Capture the cell that displays the provided text and extract its [X, Y] central coordinate. 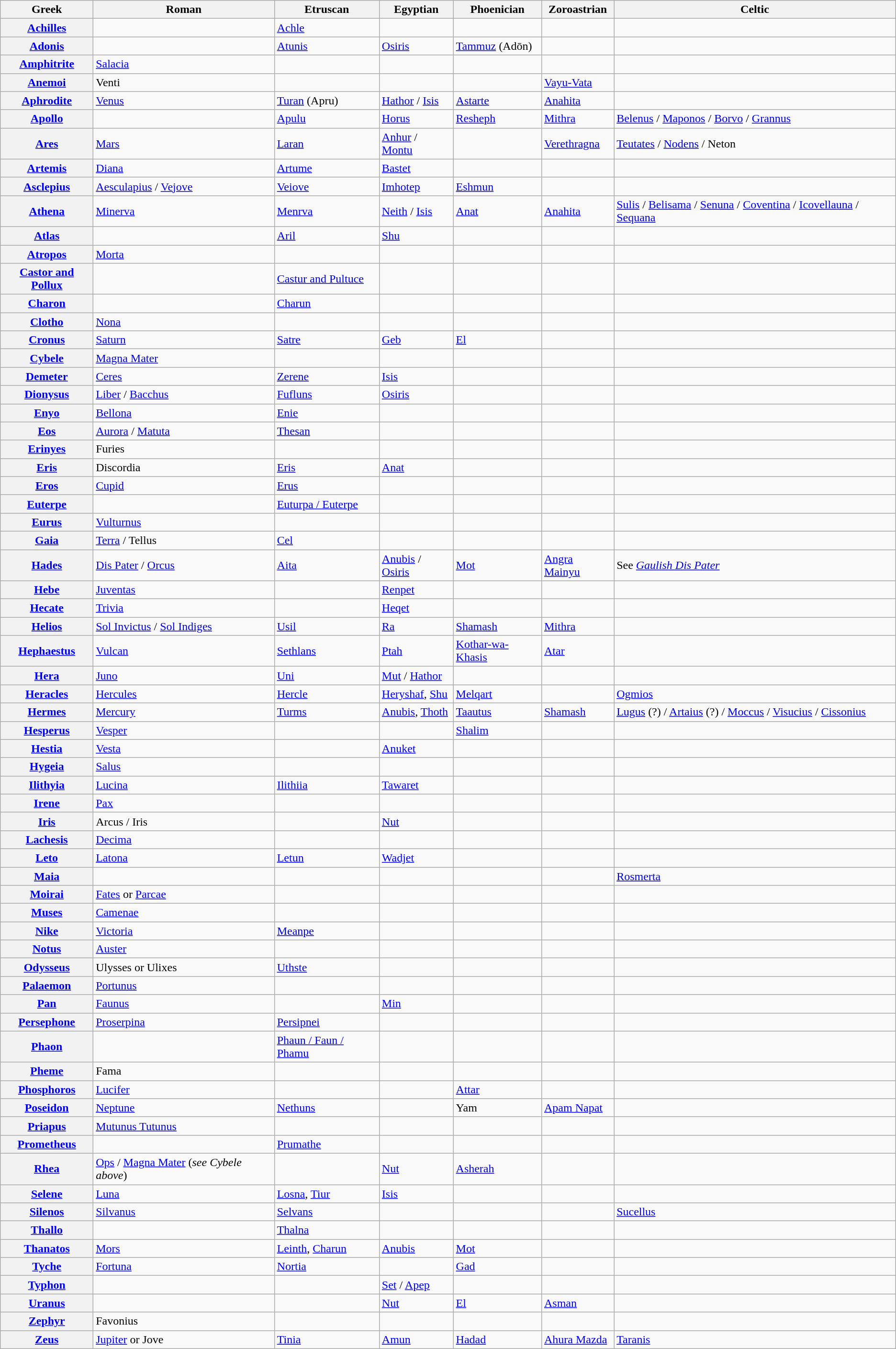
Venti [184, 82]
Astarte [497, 101]
Achilles [47, 28]
Anubis, Thoth [416, 712]
Apam Napat [577, 1108]
Hecate [47, 608]
Cybele [47, 358]
Zerene [326, 376]
Belenus / Maponos / Borvo / Grannus [755, 119]
Selvans [326, 1212]
Lugus (?) / Artaius (?) / Moccus / Visucius / Cissonius [755, 712]
Arcus / Iris [184, 821]
Proserpina [184, 1022]
Angra Mainyu [577, 565]
Aesculapius / Vejove [184, 186]
Artume [326, 168]
Fortuna [184, 1267]
Iris [47, 821]
Nethuns [326, 1108]
Jupiter or Jove [184, 1339]
Favonius [184, 1321]
Meanpe [326, 931]
Leto [47, 858]
Rosmerta [755, 876]
Shalim [497, 730]
Atar [577, 651]
Hercules [184, 694]
Anubis [416, 1248]
Usil [326, 626]
Sol Invictus / Sol Indiges [184, 626]
Silvanus [184, 1212]
Ilithiia [326, 785]
Salacia [184, 64]
Faunus [184, 1004]
Uranus [47, 1303]
Tammuz (Adōn) [497, 46]
Ptah [416, 651]
Fates or Parcae [184, 895]
Amphitrite [47, 64]
Taautus [497, 712]
Pan [47, 1004]
Asherah [497, 1168]
Heqet [416, 608]
Horus [416, 119]
Wadjet [416, 858]
Fufluns [326, 395]
Aphrodite [47, 101]
Ilithyia [47, 785]
Heryshaf, Shu [416, 694]
Nike [47, 931]
Heracles [47, 694]
Mutunus Tutunus [184, 1126]
Eos [47, 431]
Dis Pater / Orcus [184, 565]
Thesan [326, 431]
Hestia [47, 748]
Tinia [326, 1339]
Latona [184, 858]
Egyptian [416, 10]
Ops / Magna Mater (see Cybele above) [184, 1168]
Minerva [184, 211]
Etruscan [326, 10]
Veiove [326, 186]
Enie [326, 413]
Ulysses or Ulixes [184, 967]
Zoroastrian [577, 10]
Aita [326, 565]
Camenae [184, 913]
Mut / Hathor [416, 676]
Artemis [47, 168]
Priapus [47, 1126]
Trivia [184, 608]
Hebe [47, 590]
Mars [184, 144]
Victoria [184, 931]
Tyche [47, 1267]
Turan (Apru) [326, 101]
Salus [184, 767]
Poseidon [47, 1108]
Amun [416, 1339]
Shu [416, 236]
Persephone [47, 1022]
Vesta [184, 748]
Selene [47, 1194]
Neptune [184, 1108]
Castor and Pollux [47, 279]
Dionysus [47, 395]
Mercury [184, 712]
Apulu [326, 119]
Hadad [497, 1339]
Helios [47, 626]
Sucellus [755, 1212]
Castur and Pultuce [326, 279]
Hygeia [47, 767]
Demeter [47, 376]
Moirai [47, 895]
Aurora / Matuta [184, 431]
Anhur / Montu [416, 144]
Maia [47, 876]
Nortia [326, 1267]
Mors [184, 1248]
Gad [497, 1267]
Liber / Bacchus [184, 395]
Decima [184, 839]
Prumathe [326, 1144]
Menrva [326, 211]
Thalna [326, 1230]
Pheme [47, 1071]
Adonis [47, 46]
Pax [184, 803]
Atlas [47, 236]
Silenos [47, 1212]
Aril [326, 236]
Laran [326, 144]
Cronus [47, 340]
Vesper [184, 730]
Notus [47, 949]
Vayu-Vata [577, 82]
Asclepius [47, 186]
Atunis [326, 46]
Hercle [326, 694]
Melqart [497, 694]
Morta [184, 254]
Imhotep [416, 186]
Renpet [416, 590]
Phaun / Faun / Phamu [326, 1047]
Enyo [47, 413]
Anemoi [47, 82]
Euturpa / Euterpe [326, 504]
Hades [47, 565]
Anuket [416, 748]
Eurus [47, 522]
Nona [184, 322]
Lucifer [184, 1089]
Erus [326, 486]
Irene [47, 803]
Phosphoros [47, 1089]
Hera [47, 676]
Sethlans [326, 651]
Hermes [47, 712]
Achle [326, 28]
Hephaestus [47, 651]
Attar [497, 1089]
Muses [47, 913]
Uni [326, 676]
Zeus [47, 1339]
Ahura Mazda [577, 1339]
Yam [497, 1108]
Saturn [184, 340]
Sulis / Belisama / Senuna / Coventina / Icovellauna / Sequana [755, 211]
Resheph [497, 119]
Zephyr [47, 1321]
Cupid [184, 486]
Tawaret [416, 785]
Min [416, 1004]
Apollo [47, 119]
Lucina [184, 785]
Ogmios [755, 694]
Roman [184, 10]
Anubis / Osiris [416, 565]
Ceres [184, 376]
Kothar-wa-Khasis [497, 651]
Letun [326, 858]
Hesperus [47, 730]
Clotho [47, 322]
Juventas [184, 590]
Uthste [326, 967]
Losna, Tiur [326, 1194]
Leinth, Charun [326, 1248]
Bellona [184, 413]
Furies [184, 449]
Cel [326, 540]
Lachesis [47, 839]
Diana [184, 168]
Celtic [755, 10]
Ares [47, 144]
Juno [184, 676]
Odysseus [47, 967]
Venus [184, 101]
Geb [416, 340]
Set / Apep [416, 1285]
Bastet [416, 168]
See Gaulish Dis Pater [755, 565]
Euterpe [47, 504]
Greek [47, 10]
Verethragna [577, 144]
Discordia [184, 467]
Taranis [755, 1339]
Neith / Isis [416, 211]
Palaemon [47, 986]
Erinyes [47, 449]
Eshmun [497, 186]
Ra [416, 626]
Satre [326, 340]
Vulcan [184, 651]
Eros [47, 486]
Phaon [47, 1047]
Teutates / Nodens / Neton [755, 144]
Athena [47, 211]
Phoenician [497, 10]
Magna Mater [184, 358]
Gaia [47, 540]
Luna [184, 1194]
Vulturnus [184, 522]
Persipnei [326, 1022]
Typhon [47, 1285]
Thallo [47, 1230]
Turms [326, 712]
Thanatos [47, 1248]
Auster [184, 949]
Rhea [47, 1168]
Asman [577, 1303]
Fama [184, 1071]
Terra / Tellus [184, 540]
Hathor / Isis [416, 101]
Charon [47, 304]
Prometheus [47, 1144]
Portunus [184, 986]
Charun [326, 304]
Atropos [47, 254]
